Identify which cell holds the provided text, then report its (x, y) central coordinate. 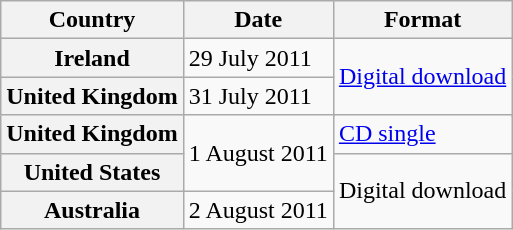
Australia (92, 210)
Ireland (92, 58)
United States (92, 172)
Date (258, 20)
CD single (422, 134)
29 July 2011 (258, 58)
Country (92, 20)
31 July 2011 (258, 96)
Format (422, 20)
1 August 2011 (258, 153)
2 August 2011 (258, 210)
